Search for the cell housing the specified text and yield its [x, y] center coordinate. 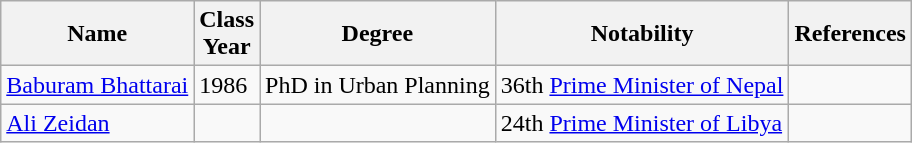
36th Prime Minister of Nepal [642, 85]
PhD in Urban Planning [378, 85]
Degree [378, 34]
Name [98, 34]
Baburam Bhattarai [98, 85]
ClassYear [227, 34]
24th Prime Minister of Libya [642, 123]
1986 [227, 85]
Ali Zeidan [98, 123]
References [850, 34]
Notability [642, 34]
